For the text-containing cell, return its midpoint in (x, y) coordinate format. 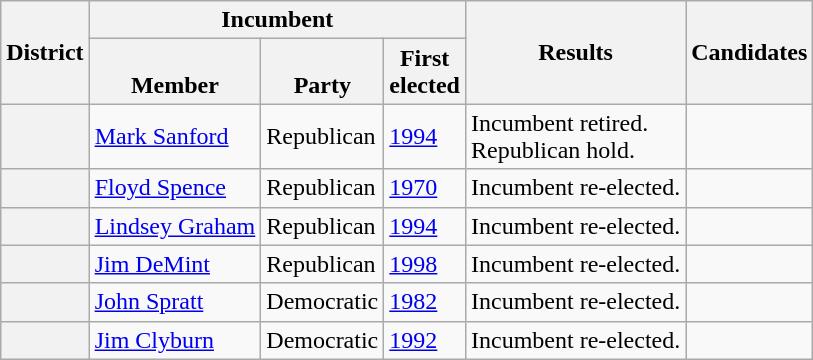
Jim DeMint (175, 264)
District (45, 52)
Results (575, 52)
Candidates (750, 52)
1998 (425, 264)
1992 (425, 340)
Incumbent retired.Republican hold. (575, 136)
John Spratt (175, 302)
Lindsey Graham (175, 226)
1970 (425, 188)
Mark Sanford (175, 136)
Jim Clyburn (175, 340)
Party (322, 72)
Incumbent (277, 20)
1982 (425, 302)
Firstelected (425, 72)
Floyd Spence (175, 188)
Member (175, 72)
